Return the (X, Y) coordinate for the center point of the cell that contains the specified text.  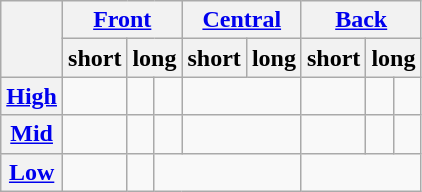
Central (242, 20)
Mid (32, 134)
Back (360, 20)
Low (32, 172)
Front (122, 20)
High (32, 96)
